From the cell containing the given text, extract its center point as (X, Y) coordinate. 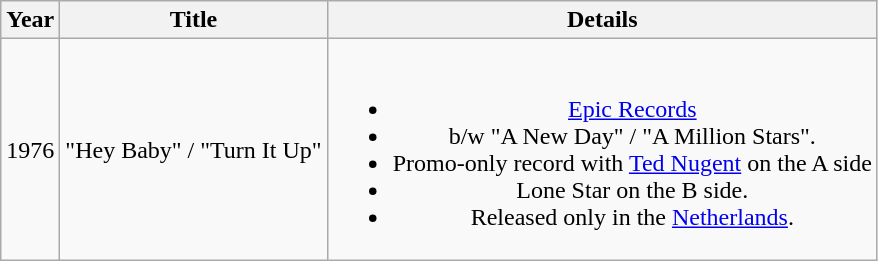
Details (602, 20)
Title (194, 20)
1976 (30, 150)
"Hey Baby" / "Turn It Up" (194, 150)
Year (30, 20)
